Pinpoint the cell where the given text exists, returning its (x, y) midpoint coordinate. 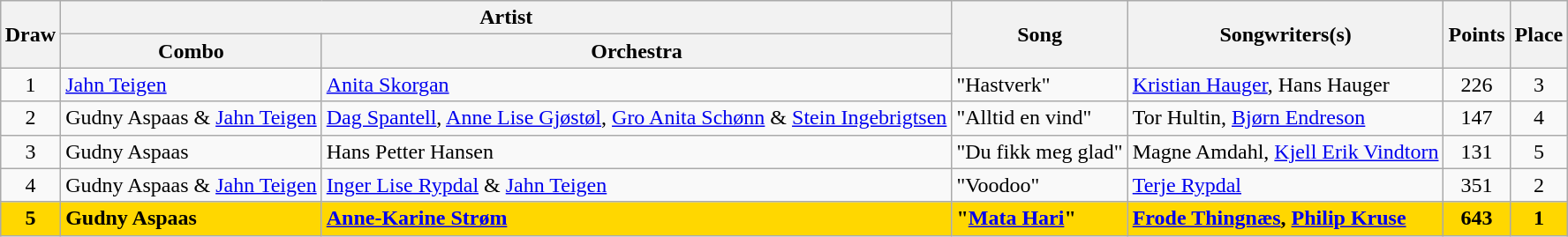
Songwriters(s) (1285, 34)
Hans Petter Hansen (637, 152)
147 (1476, 118)
Artist (507, 18)
"Voodoo" (1040, 185)
351 (1476, 185)
Inger Lise Rypdal & Jahn Teigen (637, 185)
226 (1476, 85)
Jahn Teigen (192, 85)
"Hastverk" (1040, 85)
Song (1040, 34)
Draw (30, 34)
Terje Rypdal (1285, 185)
131 (1476, 152)
Combo (192, 51)
"Du fikk meg glad" (1040, 152)
"Alltid en vind" (1040, 118)
Tor Hultin, Bjørn Endreson (1285, 118)
643 (1476, 218)
Anne-Karine Strøm (637, 218)
Magne Amdahl, Kjell Erik Vindtorn (1285, 152)
Points (1476, 34)
Dag Spantell, Anne Lise Gjøstøl, Gro Anita Schønn & Stein Ingebrigtsen (637, 118)
"Mata Hari" (1040, 218)
Anita Skorgan (637, 85)
Place (1539, 34)
Frode Thingnæs, Philip Kruse (1285, 218)
Orchestra (637, 51)
Kristian Hauger, Hans Hauger (1285, 85)
